Provide the [X, Y] coordinate of the cell's center where the given text is located.  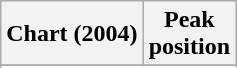
Peak position [189, 34]
Chart (2004) [72, 34]
